Pinpoint the cell where the given text exists, returning its [x, y] midpoint coordinate. 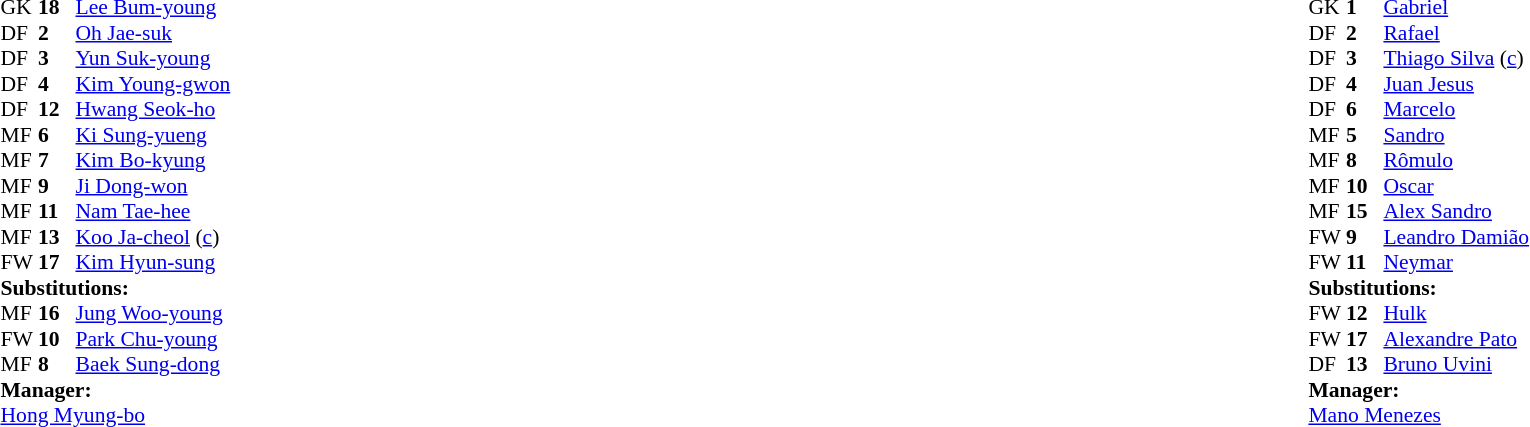
Kim Bo-kyung [154, 161]
Rômulo [1456, 161]
Kim Young-gwon [154, 84]
Yun Suk-young [154, 59]
Baek Sung-dong [154, 365]
Park Chu-young [154, 339]
Koo Ja-cheol (c) [154, 237]
Oscar [1456, 186]
Oh Jae-suk [154, 33]
15 [1365, 211]
Hwang Seok-ho [154, 109]
Juan Jesus [1456, 84]
Hulk [1456, 313]
Jung Woo-young [154, 313]
Kim Hyun-sung [154, 263]
Neymar [1456, 263]
7 [57, 161]
Bruno Uvini [1456, 365]
Leandro Damião [1456, 237]
5 [1365, 135]
Ki Sung-yueng [154, 135]
Nam Tae-hee [154, 211]
Ji Dong-won [154, 186]
Thiago Silva (c) [1456, 59]
Alexandre Pato [1456, 339]
Marcelo [1456, 109]
Sandro [1456, 135]
Rafael [1456, 33]
Alex Sandro [1456, 211]
16 [57, 313]
